Extract the [X, Y] coordinate from the center of the cell holding the provided text.  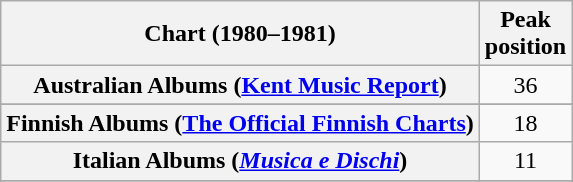
Peakposition [525, 34]
18 [525, 123]
Italian Albums (Musica e Dischi) [240, 161]
11 [525, 161]
Chart (1980–1981) [240, 34]
Australian Albums (Kent Music Report) [240, 85]
Finnish Albums (The Official Finnish Charts) [240, 123]
36 [525, 85]
